Pinpoint the cell where the given text exists, returning its [X, Y] midpoint coordinate. 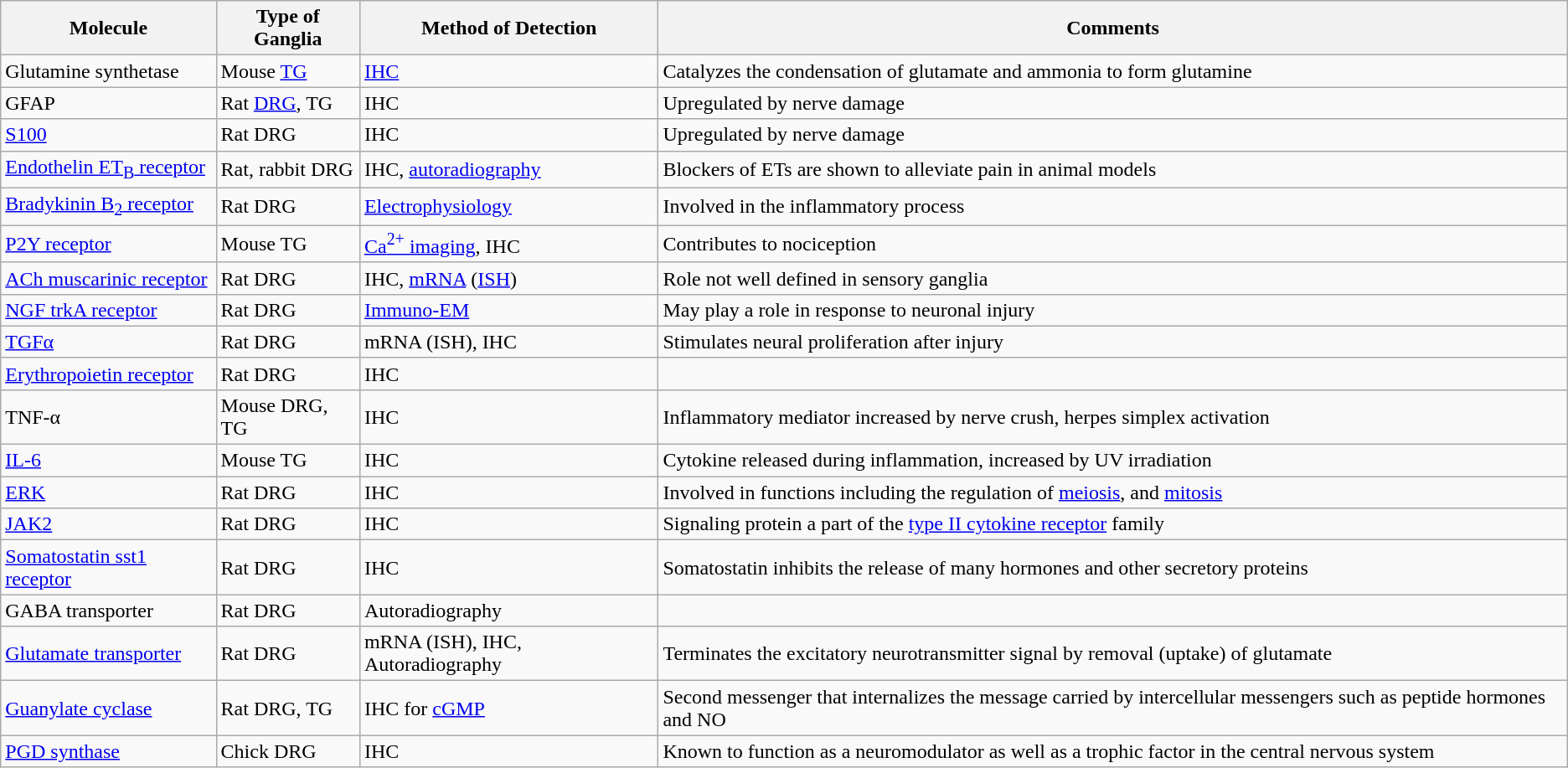
Signaling protein a part of the type II cytokine receptor family [1112, 524]
Bradykinin B2 receptor [109, 206]
TNF-α [109, 417]
TGFα [109, 342]
Comments [1112, 28]
Stimulates neural proliferation after injury [1112, 342]
Known to function as a neuromodulator as well as a trophic factor in the central nervous system [1112, 751]
Chick DRG [288, 751]
Somatostatin inhibits the release of many hormones and other secretory proteins [1112, 568]
IHC for cGMP [508, 709]
mRNA (ISH), IHC, Autoradiography [508, 653]
GFAP [109, 103]
P2Y receptor [109, 245]
Catalyzes the condensation of glutamate and ammonia to form glutamine [1112, 71]
Blockers of ETs are shown to alleviate pain in animal models [1112, 169]
Mouse DRG, TG [288, 417]
NGF trkA receptor [109, 310]
mRNA (ISH), IHC [508, 342]
JAK2 [109, 524]
Molecule [109, 28]
GABA transporter [109, 611]
Involved in functions including the regulation of meiosis, and mitosis [1112, 492]
Guanylate cyclase [109, 709]
Cytokine released during inflammation, increased by UV irradiation [1112, 461]
May play a role in response to neuronal injury [1112, 310]
Somatostatin sst1 receptor [109, 568]
Immuno-EM [508, 310]
PGD synthase [109, 751]
Electrophysiology [508, 206]
Second messenger that internalizes the message carried by intercellular messengers such as peptide hormones and NO [1112, 709]
Erythropoietin receptor [109, 374]
S100 [109, 135]
Endothelin ETB receptor [109, 169]
Type of Ganglia [288, 28]
ERK [109, 492]
Method of Detection [508, 28]
Involved in the inflammatory process [1112, 206]
IL-6 [109, 461]
Ca2+ imaging, IHC [508, 245]
Rat, rabbit DRG [288, 169]
Contributes to nociception [1112, 245]
ACh muscarinic receptor [109, 278]
Terminates the excitatory neurotransmitter signal by removal (uptake) of glutamate [1112, 653]
Glutamine synthetase [109, 71]
IHC, mRNA (ISH) [508, 278]
Glutamate transporter [109, 653]
Inflammatory mediator increased by nerve crush, herpes simplex activation [1112, 417]
IHC, autoradiography [508, 169]
Autoradiography [508, 611]
Role not well defined in sensory ganglia [1112, 278]
